Locate the cell with the specified text and output its (x, y) center coordinate. 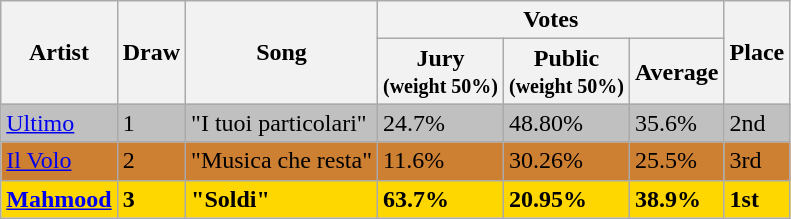
63.7% (440, 199)
1st (757, 199)
Average (676, 72)
"I tuoi particolari" (282, 123)
Jury(weight 50%) (440, 72)
2nd (757, 123)
Public(weight 50%) (566, 72)
Votes (550, 20)
3rd (757, 161)
Draw (151, 52)
48.80% (566, 123)
25.5% (676, 161)
Place (757, 52)
38.9% (676, 199)
24.7% (440, 123)
3 (151, 199)
Mahmood (59, 199)
35.6% (676, 123)
Artist (59, 52)
"Musica che resta" (282, 161)
Song (282, 52)
30.26% (566, 161)
1 (151, 123)
Il Volo (59, 161)
Ultimo (59, 123)
"Soldi" (282, 199)
20.95% (566, 199)
2 (151, 161)
11.6% (440, 161)
